Search for the cell housing the specified text and yield its [X, Y] center coordinate. 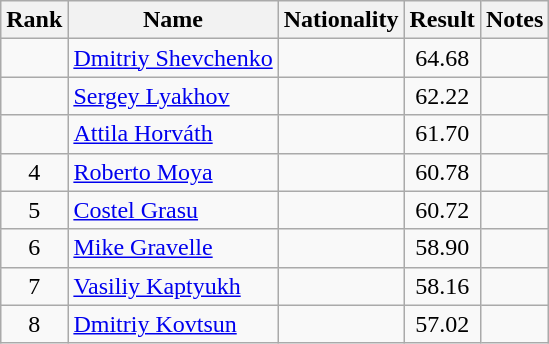
60.72 [442, 210]
Result [442, 20]
4 [34, 172]
Name [173, 20]
Roberto Moya [173, 172]
Attila Horváth [173, 134]
Costel Grasu [173, 210]
6 [34, 248]
60.78 [442, 172]
64.68 [442, 58]
Notes [514, 20]
58.16 [442, 286]
Rank [34, 20]
Dmitriy Kovtsun [173, 324]
Nationality [341, 20]
Sergey Lyakhov [173, 96]
62.22 [442, 96]
Dmitriy Shevchenko [173, 58]
58.90 [442, 248]
Vasiliy Kaptyukh [173, 286]
8 [34, 324]
61.70 [442, 134]
Mike Gravelle [173, 248]
7 [34, 286]
57.02 [442, 324]
5 [34, 210]
